Determine the (x, y) coordinate at the center of the cell enclosing the given text.  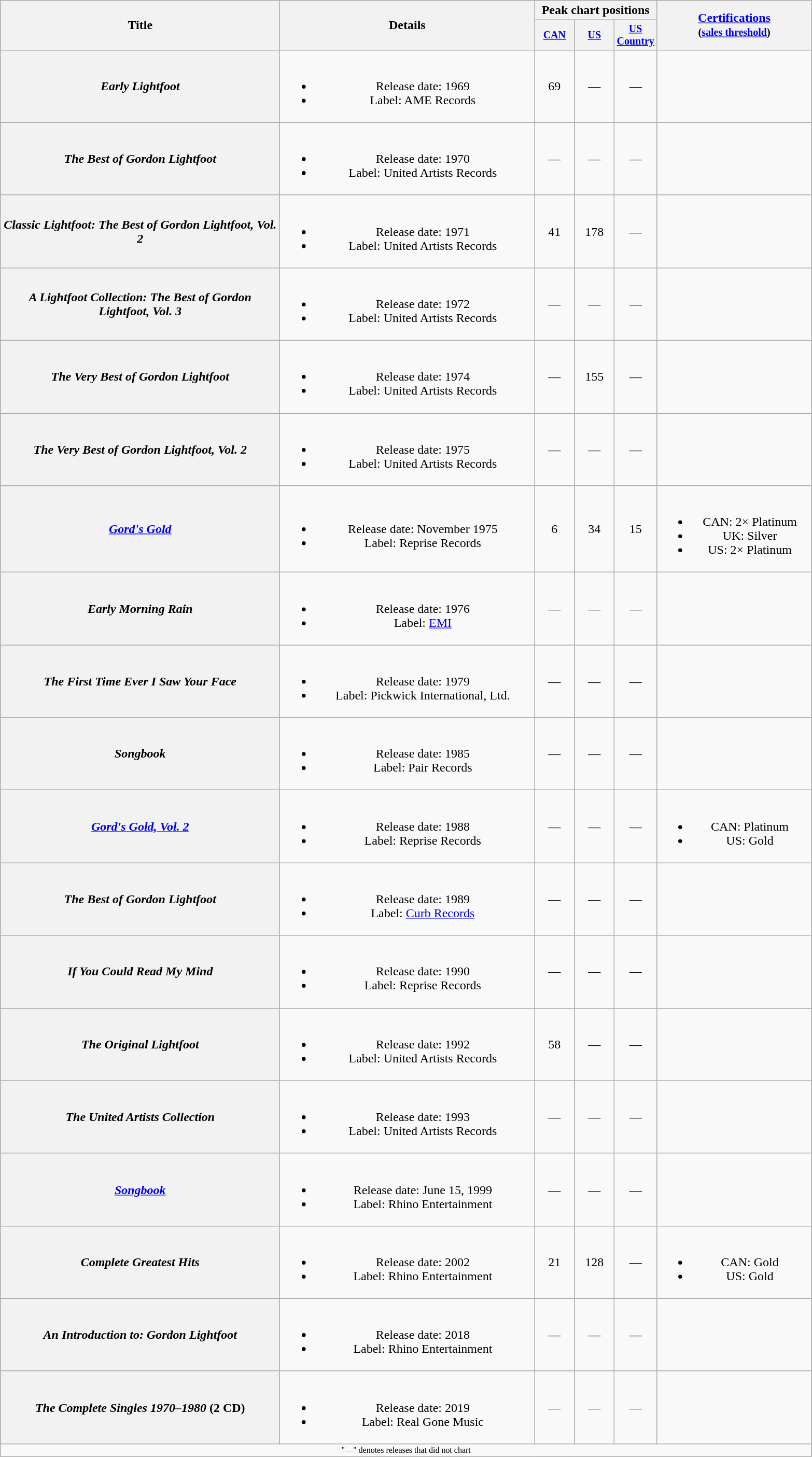
15 (636, 529)
Release date: 1985Label: Pair Records (408, 754)
Release date: 1976Label: EMI (408, 609)
Classic Lightfoot: The Best of Gordon Lightfoot, Vol. 2 (140, 231)
US Country (636, 35)
CAN: GoldUS: Gold (734, 1262)
The Complete Singles 1970–1980 (2 CD) (140, 1407)
Early Lightfoot (140, 86)
Gord's Gold, Vol. 2 (140, 826)
Release date: 1969Label: AME Records (408, 86)
58 (555, 1044)
Release date: June 15, 1999Label: Rhino Entertainment (408, 1189)
CAN (555, 35)
The Very Best of Gordon Lightfoot, Vol. 2 (140, 450)
Complete Greatest Hits (140, 1262)
Release date: 1989Label: Curb Records (408, 899)
Certifications(sales threshold) (734, 25)
The Very Best of Gordon Lightfoot (140, 377)
Peak chart positions (596, 10)
Release date: 1992Label: United Artists Records (408, 1044)
41 (555, 231)
A Lightfoot Collection: The Best of Gordon Lightfoot, Vol. 3 (140, 304)
21 (555, 1262)
"—" denotes releases that did not chart (407, 1450)
128 (594, 1262)
Release date: 1971Label: United Artists Records (408, 231)
69 (555, 86)
The Original Lightfoot (140, 1044)
Release date: 1979Label: Pickwick International, Ltd. (408, 681)
The United Artists Collection (140, 1117)
155 (594, 377)
Gord's Gold (140, 529)
Early Morning Rain (140, 609)
CAN: PlatinumUS: Gold (734, 826)
Release date: 1990Label: Reprise Records (408, 972)
Release date: 1970Label: United Artists Records (408, 159)
6 (555, 529)
Release date: 2018Label: Rhino Entertainment (408, 1335)
Release date: 2002Label: Rhino Entertainment (408, 1262)
Release date: 1974Label: United Artists Records (408, 377)
Release date: November 1975Label: Reprise Records (408, 529)
Release date: 2019Label: Real Gone Music (408, 1407)
Release date: 1975Label: United Artists Records (408, 450)
US (594, 35)
If You Could Read My Mind (140, 972)
Title (140, 25)
An Introduction to: Gordon Lightfoot (140, 1335)
Details (408, 25)
The First Time Ever I Saw Your Face (140, 681)
Release date: 1988Label: Reprise Records (408, 826)
34 (594, 529)
CAN: 2× PlatinumUK: SilverUS: 2× Platinum (734, 529)
Release date: 1993Label: United Artists Records (408, 1117)
Release date: 1972Label: United Artists Records (408, 304)
178 (594, 231)
